Return (x, y) of the center of cell containing provided text 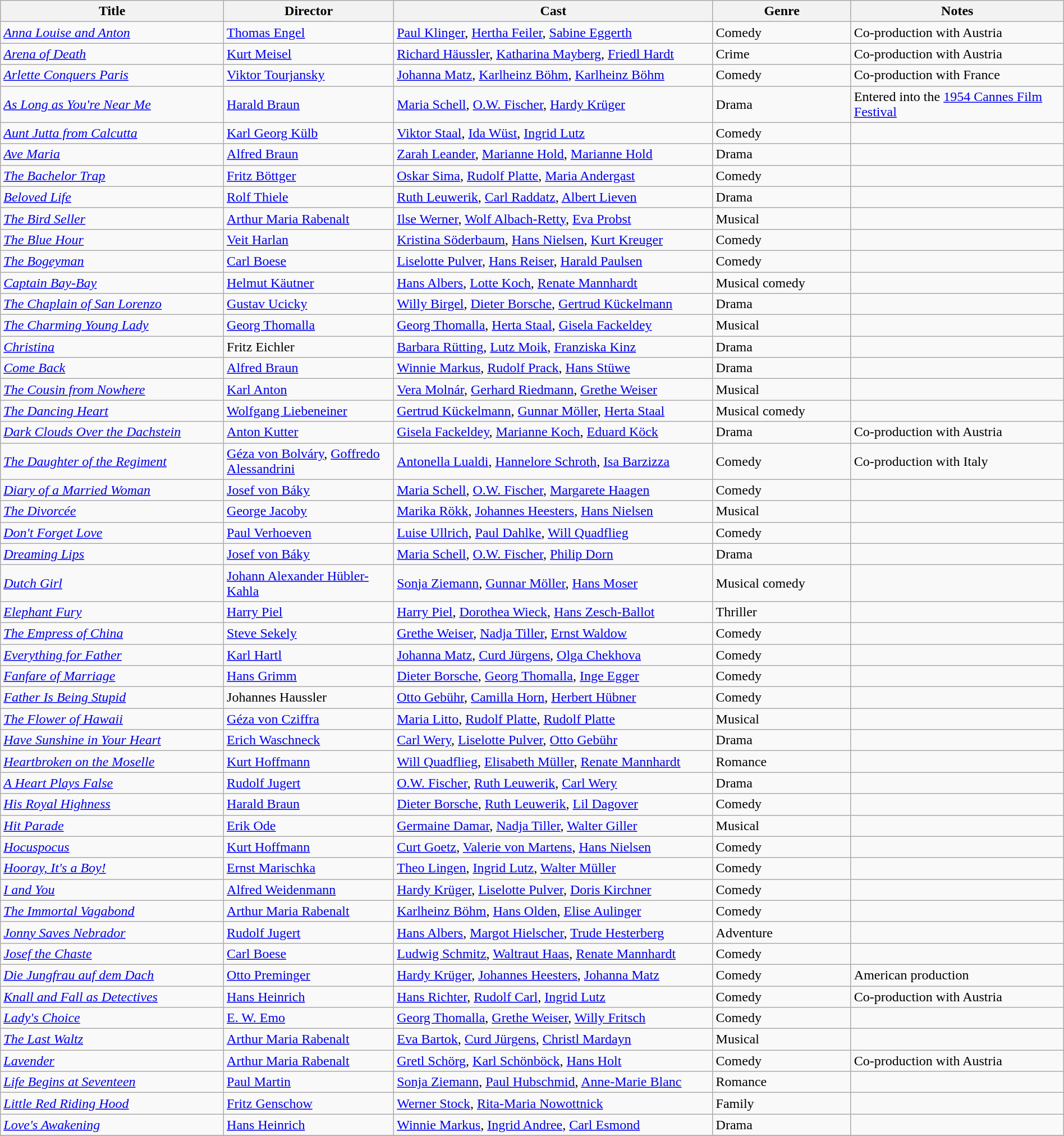
Adventure (782, 932)
Antonella Lualdi, Hannelore Schroth, Isa Barzizza (553, 461)
Fanfare of Marriage (112, 676)
Karlheinz Böhm, Hans Olden, Elise Aulinger (553, 911)
Liselotte Pulver, Hans Reiser, Harald Paulsen (553, 261)
Die Jungfrau auf dem Dach (112, 975)
Hans Grimm (309, 676)
As Long as You're Near Me (112, 104)
Everything for Father (112, 655)
Co-production with France (957, 75)
Kristina Söderbaum, Hans Nielsen, Kurt Kreuger (553, 240)
Knall and Fall as Detectives (112, 996)
Géza von Bolváry, Goffredo Alessandrini (309, 461)
The Charming Young Lady (112, 326)
Beloved Life (112, 197)
Fritz Eichler (309, 347)
Josef the Chaste (112, 954)
Lady's Choice (112, 1018)
Eva Bartok, Curd Jürgens, Christl Mardayn (553, 1039)
Winnie Markus, Ingrid Andree, Carl Esmond (553, 1125)
Arlette Conquers Paris (112, 75)
Georg Thomalla, Herta Staal, Gisela Fackeldey (553, 326)
Sonja Ziemann, Gunnar Möller, Hans Moser (553, 583)
Father Is Being Stupid (112, 698)
The Empress of China (112, 633)
Fritz Böttger (309, 176)
Winnie Markus, Rudolf Prack, Hans Stüwe (553, 368)
Werner Stock, Rita-Maria Nowottnick (553, 1103)
The Bachelor Trap (112, 176)
Ludwig Schmitz, Waltraut Haas, Renate Mannhardt (553, 954)
Hardy Krüger, Liselotte Pulver, Doris Kirchner (553, 890)
Anna Louise and Anton (112, 33)
The Bird Seller (112, 218)
Gustav Ucicky (309, 304)
Sonja Ziemann, Paul Hubschmid, Anne-Marie Blanc (553, 1082)
Helmut Käutner (309, 282)
Director (309, 11)
Captain Bay-Bay (112, 282)
Dark Clouds Over the Dachstein (112, 432)
Kurt Meisel (309, 54)
Thriller (782, 612)
Fritz Genschow (309, 1103)
Hocuspocus (112, 847)
Otto Preminger (309, 975)
Theo Lingen, Ingrid Lutz, Walter Müller (553, 868)
Entered into the 1954 Cannes Film Festival (957, 104)
Jonny Saves Nebrador (112, 932)
Grethe Weiser, Nadja Tiller, Ernst Waldow (553, 633)
Harry Piel, Dorothea Wieck, Hans Zesch-Ballot (553, 612)
Vera Molnár, Gerhard Riedmann, Grethe Weiser (553, 390)
Oskar Sima, Rudolf Platte, Maria Andergast (553, 176)
Maria Schell, O.W. Fischer, Margarete Haagen (553, 490)
Hans Albers, Margot Hielscher, Trude Hesterberg (553, 932)
George Jacoby (309, 511)
Marika Rökk, Johannes Heesters, Hans Nielsen (553, 511)
Ave Maria (112, 154)
Viktor Tourjansky (309, 75)
Diary of a Married Woman (112, 490)
Hans Richter, Rudolf Carl, Ingrid Lutz (553, 996)
Johanna Matz, Karlheinz Böhm, Karlheinz Böhm (553, 75)
Erich Waschneck (309, 740)
Cast (553, 11)
Paul Martin (309, 1082)
The Last Waltz (112, 1039)
Heartbroken on the Moselle (112, 762)
Johannes Haussler (309, 698)
Co-production with Italy (957, 461)
The Divorcée (112, 511)
Life Begins at Seventeen (112, 1082)
The Cousin from Nowhere (112, 390)
Thomas Engel (309, 33)
Karl Georg Külb (309, 133)
Notes (957, 11)
Little Red Riding Hood (112, 1103)
Title (112, 11)
Zarah Leander, Marianne Hold, Marianne Hold (553, 154)
Karl Hartl (309, 655)
The Immortal Vagabond (112, 911)
Johanna Matz, Curd Jürgens, Olga Chekhova (553, 655)
O.W. Fischer, Ruth Leuwerik, Carl Wery (553, 783)
The Dancing Heart (112, 411)
Dieter Borsche, Georg Thomalla, Inge Egger (553, 676)
Will Quadflieg, Elisabeth Müller, Renate Mannhardt (553, 762)
Johann Alexander Hübler-Kahla (309, 583)
E. W. Emo (309, 1018)
Barbara Rütting, Lutz Moik, Franziska Kinz (553, 347)
The Daughter of the Regiment (112, 461)
His Royal Highness (112, 804)
Wolfgang Liebeneiner (309, 411)
Hit Parade (112, 826)
Alfred Weidenmann (309, 890)
American production (957, 975)
Hooray, It's a Boy! (112, 868)
Curt Goetz, Valerie von Martens, Hans Nielsen (553, 847)
Hardy Krüger, Johannes Heesters, Johanna Matz (553, 975)
Karl Anton (309, 390)
Otto Gebühr, Camilla Horn, Herbert Hübner (553, 698)
Aunt Jutta from Calcutta (112, 133)
Willy Birgel, Dieter Borsche, Gertrud Kückelmann (553, 304)
Luise Ullrich, Paul Dahlke, Will Quadflieg (553, 533)
The Chaplain of San Lorenzo (112, 304)
Hans Albers, Lotte Koch, Renate Mannhardt (553, 282)
Maria Schell, O.W. Fischer, Hardy Krüger (553, 104)
Ilse Werner, Wolf Albach-Retty, Eva Probst (553, 218)
Gisela Fackeldey, Marianne Koch, Eduard Köck (553, 432)
Ernst Marischka (309, 868)
Anton Kutter (309, 432)
The Blue Hour (112, 240)
Love's Awakening (112, 1125)
A Heart Plays False (112, 783)
Genre (782, 11)
Germaine Damar, Nadja Tiller, Walter Giller (553, 826)
Maria Litto, Rudolf Platte, Rudolf Platte (553, 719)
Don't Forget Love (112, 533)
Georg Thomalla (309, 326)
Géza von Cziffra (309, 719)
Steve Sekely (309, 633)
Paul Verhoeven (309, 533)
Carl Wery, Liselotte Pulver, Otto Gebühr (553, 740)
Family (782, 1103)
The Flower of Hawaii (112, 719)
Maria Schell, O.W. Fischer, Philip Dorn (553, 554)
Erik Ode (309, 826)
Dieter Borsche, Ruth Leuwerik, Lil Dagover (553, 804)
I and You (112, 890)
Lavender (112, 1061)
Arena of Death (112, 54)
Come Back (112, 368)
Ruth Leuwerik, Carl Raddatz, Albert Lieven (553, 197)
Veit Harlan (309, 240)
Christina (112, 347)
Gretl Schörg, Karl Schönböck, Hans Holt (553, 1061)
Gertrud Kückelmann, Gunnar Möller, Herta Staal (553, 411)
Harry Piel (309, 612)
Elephant Fury (112, 612)
Georg Thomalla, Grethe Weiser, Willy Fritsch (553, 1018)
The Bogeyman (112, 261)
Paul Klinger, Hertha Feiler, Sabine Eggerth (553, 33)
Viktor Staal, Ida Wüst, Ingrid Lutz (553, 133)
Richard Häussler, Katharina Mayberg, Friedl Hardt (553, 54)
Have Sunshine in Your Heart (112, 740)
Rolf Thiele (309, 197)
Crime (782, 54)
Dutch Girl (112, 583)
Dreaming Lips (112, 554)
